Locate the cell with the specified text and output its [X, Y] center coordinate. 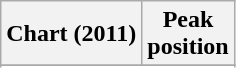
Chart (2011) [72, 34]
Peakposition [188, 34]
